From the cell containing the given text, extract its center point as [X, Y] coordinate. 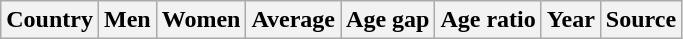
Women [201, 20]
Country [50, 20]
Age ratio [488, 20]
Source [640, 20]
Age gap [388, 20]
Men [127, 20]
Average [294, 20]
Year [570, 20]
